Find where the given text appears and provide that cell's center as [X, Y] coordinate. 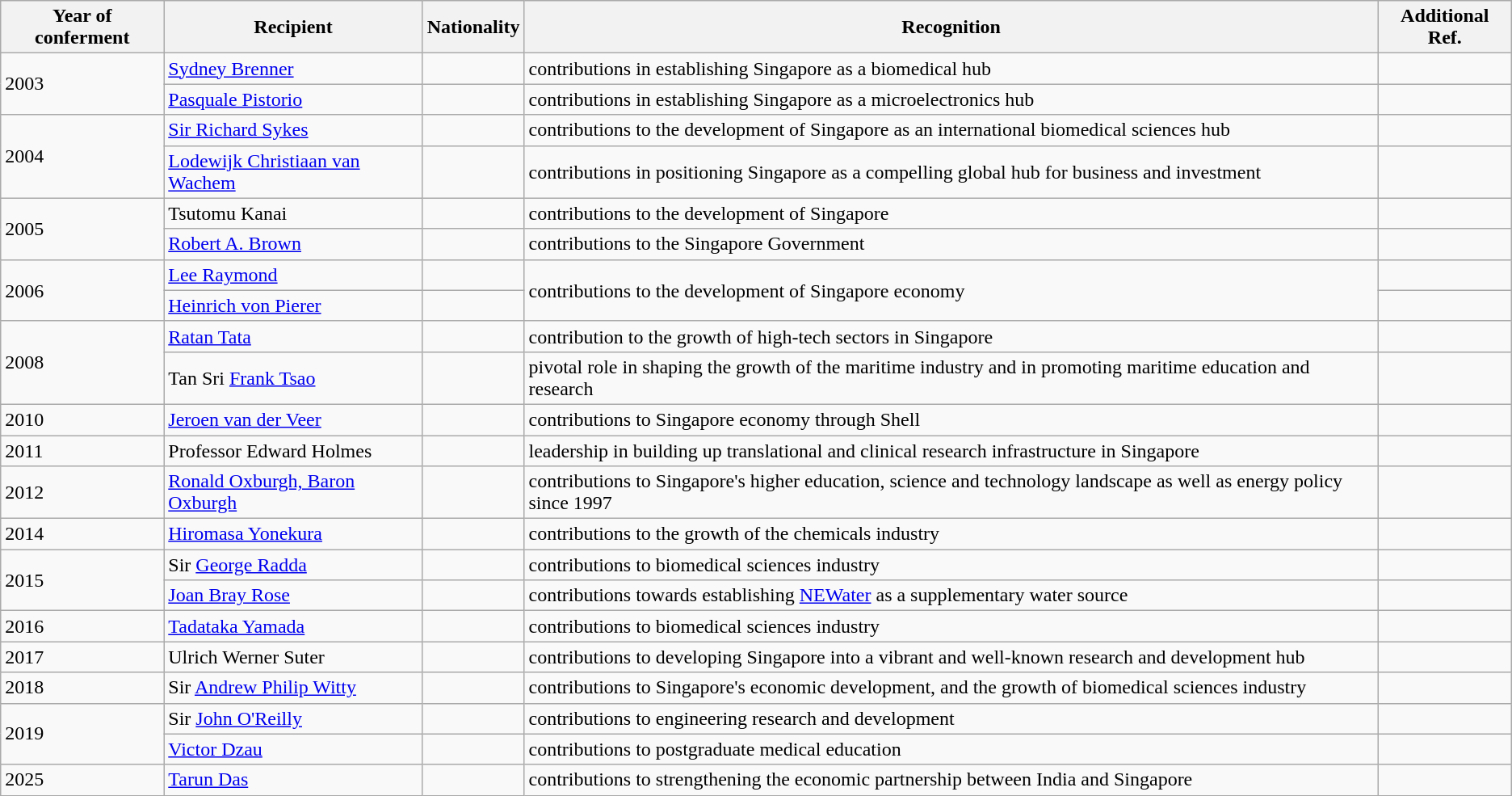
Victor Dzau [293, 749]
2018 [82, 688]
2015 [82, 580]
Recipient [293, 27]
contributions to Singapore's economic development, and the growth of biomedical sciences industry [951, 688]
contributions to postgraduate medical education [951, 749]
2006 [82, 290]
contributions to engineering research and development [951, 718]
Sir Richard Sykes [293, 130]
Sydney Brenner [293, 69]
leadership in building up translational and clinical research infrastructure in Singapore [951, 450]
Sir George Radda [293, 565]
Pasquale Pistorio [293, 99]
2019 [82, 734]
contributions to the growth of the chemicals industry [951, 534]
contribution to the growth of high-tech sectors in Singapore [951, 336]
contributions to the development of Singapore as an international biomedical sciences hub [951, 130]
contributions in establishing Singapore as a microelectronics hub [951, 99]
Lodewijk Christiaan van Wachem [293, 171]
Recognition [951, 27]
Lee Raymond [293, 275]
Tarun Das [293, 780]
contributions to the development of Singapore [951, 213]
Tadataka Yamada [293, 626]
2008 [82, 362]
2011 [82, 450]
contributions to the development of Singapore economy [951, 290]
Sir Andrew Philip Witty [293, 688]
2004 [82, 157]
pivotal role in shaping the growth of the maritime industry and in promoting maritime education and research [951, 378]
Jeroen van der Veer [293, 419]
2025 [82, 780]
Sir John O'Reilly [293, 718]
Additional Ref. [1444, 27]
Nationality [473, 27]
Ratan Tata [293, 336]
Hiromasa Yonekura [293, 534]
contributions in establishing Singapore as a biomedical hub [951, 69]
2014 [82, 534]
Ronald Oxburgh, Baron Oxburgh [293, 493]
Year of conferment [82, 27]
2003 [82, 84]
contributions towards establishing NEWater as a supplementary water source [951, 596]
Robert A. Brown [293, 244]
contributions to developing Singapore into a vibrant and well-known research and development hub [951, 657]
Professor Edward Holmes [293, 450]
contributions to Singapore's higher education, science and technology landscape as well as energy policy since 1997 [951, 493]
2010 [82, 419]
contributions to strengthening the economic partnership between India and Singapore [951, 780]
Tsutomu Kanai [293, 213]
2017 [82, 657]
Heinrich von Pierer [293, 305]
contributions in positioning Singapore as a compelling global hub for business and investment [951, 171]
Joan Bray Rose [293, 596]
2016 [82, 626]
contributions to the Singapore Government [951, 244]
Tan Sri Frank Tsao [293, 378]
2005 [82, 229]
2012 [82, 493]
contributions to Singapore economy through Shell [951, 419]
Ulrich Werner Suter [293, 657]
